Determine the (x, y) coordinate at the center of the cell enclosing the given text.  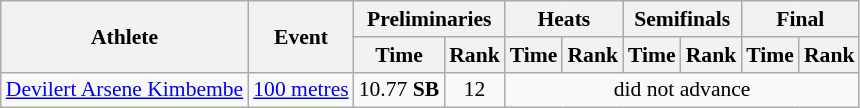
Preliminaries (430, 19)
Athlete (125, 36)
12 (474, 90)
Semifinals (682, 19)
100 metres (300, 90)
Heats (564, 19)
10.77 SB (400, 90)
did not advance (682, 90)
Devilert Arsene Kimbembe (125, 90)
Final (800, 19)
Event (300, 36)
